Return (x, y) of the center of cell containing provided text 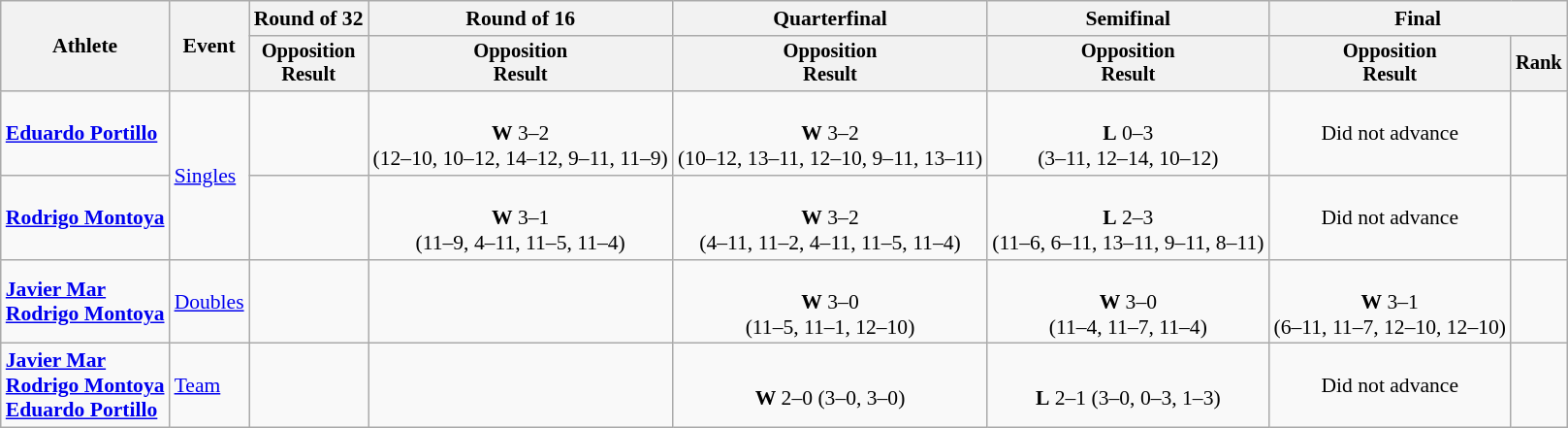
Round of 16 (521, 18)
W 3–0(11–4, 11–7, 11–4) (1128, 303)
W 3–0(11–5, 11–1, 12–10) (830, 303)
W 2–0 (3–0, 3–0) (830, 386)
Team (209, 386)
Final (1418, 18)
Javier MarRodrigo MontoyaEduardo Portillo (85, 386)
Round of 32 (308, 18)
W 3–1(11–9, 4–11, 11–5, 11–4) (521, 217)
Semifinal (1128, 18)
W 3–2(4–11, 11–2, 4–11, 11–5, 11–4) (830, 217)
W 3–1(6–11, 11–7, 12–10, 12–10) (1390, 303)
L 0–3(3–11, 12–14, 10–12) (1128, 134)
Quarterfinal (830, 18)
Event (209, 47)
L 2–1 (3–0, 0–3, 1–3) (1128, 386)
W 3–2(10–12, 13–11, 12–10, 9–11, 13–11) (830, 134)
Singles (209, 175)
Eduardo Portillo (85, 134)
L 2–3(11–6, 6–11, 13–11, 9–11, 8–11) (1128, 217)
Javier MarRodrigo Montoya (85, 303)
Rank (1539, 64)
Doubles (209, 303)
Rodrigo Montoya (85, 217)
Athlete (85, 47)
W 3–2(12–10, 10–12, 14–12, 9–11, 11–9) (521, 134)
